Determine the [X, Y] coordinate at the center of the cell enclosing the given text.  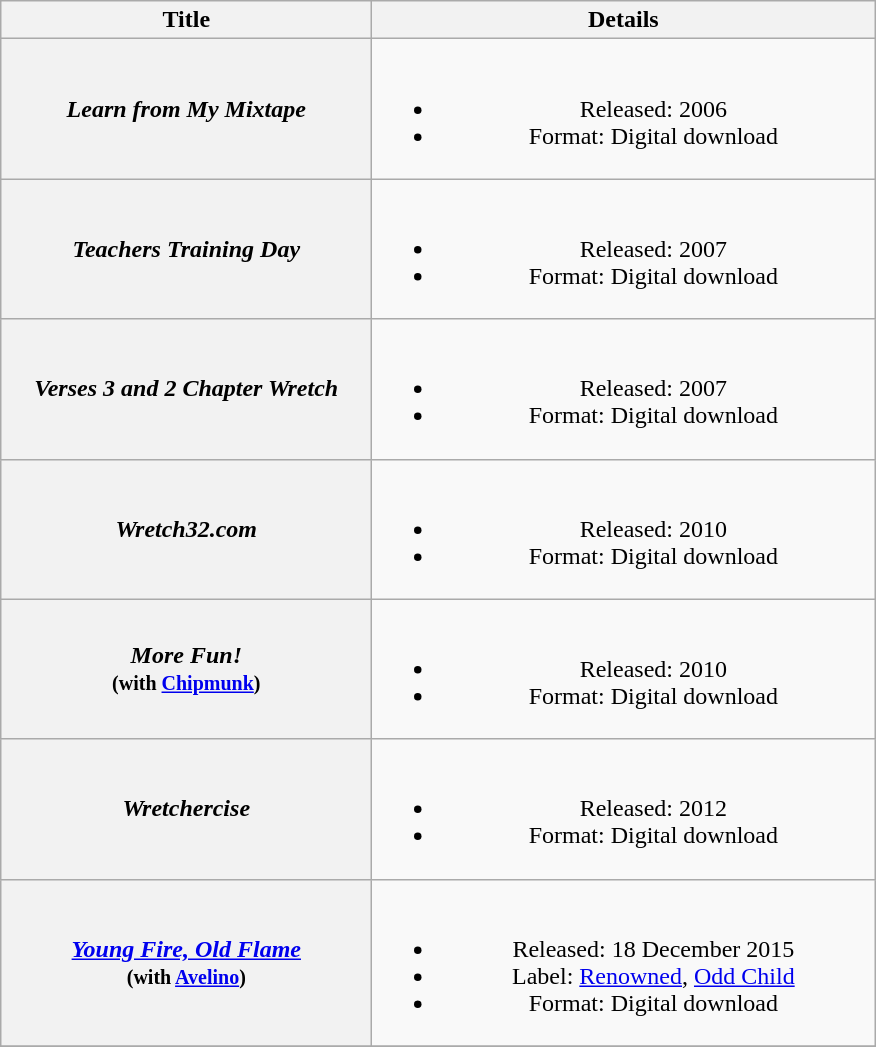
Young Fire, Old Flame(with Avelino) [186, 962]
Released: 18 December 2015Label: Renowned, Odd ChildFormat: Digital download [624, 962]
Learn from My Mixtape [186, 109]
Released: 2012Format: Digital download [624, 809]
Teachers Training Day [186, 249]
Details [624, 20]
Title [186, 20]
Wretch32.com [186, 529]
Released: 2006Format: Digital download [624, 109]
More Fun!(with Chipmunk) [186, 669]
Wretchercise [186, 809]
Verses 3 and 2 Chapter Wretch [186, 389]
